Output the (X, Y) coordinate of the center of the cell containing the given text.  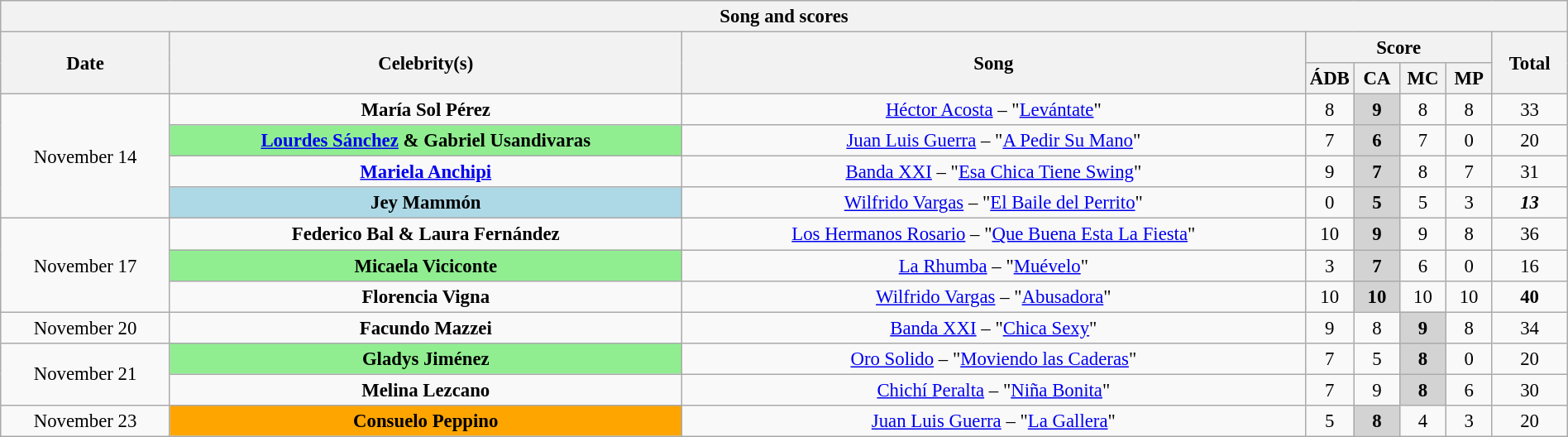
Facundo Mazzei (425, 328)
Celebrity(s) (425, 63)
Oro Solido – "Moviendo las Caderas" (993, 358)
La Rhumba – "Muévelo" (993, 266)
30 (1530, 390)
40 (1530, 296)
MC (1423, 79)
November 17 (86, 265)
36 (1530, 234)
34 (1530, 328)
November 23 (86, 421)
María Sol Pérez (425, 110)
16 (1530, 266)
Chichí Peralta – "Niña Bonita" (993, 390)
Song (993, 63)
Banda XXI – "Chica Sexy" (993, 328)
November 20 (86, 328)
Juan Luis Guerra – "La Gallera" (993, 421)
Score (1398, 48)
31 (1530, 172)
Banda XXI – "Esa Chica Tiene Swing" (993, 172)
Wilfrido Vargas – "Abusadora" (993, 296)
Héctor Acosta – "Levántate" (993, 110)
November 21 (86, 374)
Florencia Vigna (425, 296)
Wilfrido Vargas – "El Baile del Perrito" (993, 203)
4 (1423, 421)
Jey Mammón (425, 203)
November 14 (86, 156)
Lourdes Sánchez & Gabriel Usandivaras (425, 141)
Song and scores (784, 17)
MP (1469, 79)
Mariela Anchipi (425, 172)
Melina Lezcano (425, 390)
Micaela Viciconte (425, 266)
Total (1530, 63)
Federico Bal & Laura Fernández (425, 234)
Juan Luis Guerra – "A Pedir Su Mano" (993, 141)
Date (86, 63)
Los Hermanos Rosario – "Que Buena Esta La Fiesta" (993, 234)
13 (1530, 203)
Consuelo Peppino (425, 421)
33 (1530, 110)
Gladys Jiménez (425, 358)
ÁDB (1330, 79)
CA (1377, 79)
